Scan for the cell matching the given text and deliver its (X, Y) coordinate at center. 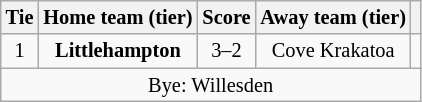
Cove Krakatoa (332, 51)
Tie (20, 17)
3–2 (226, 51)
1 (20, 51)
Littlehampton (118, 51)
Away team (tier) (332, 17)
Home team (tier) (118, 17)
Score (226, 17)
Bye: Willesden (211, 85)
